Extract the [X, Y] coordinate from the center of the cell holding the provided text.  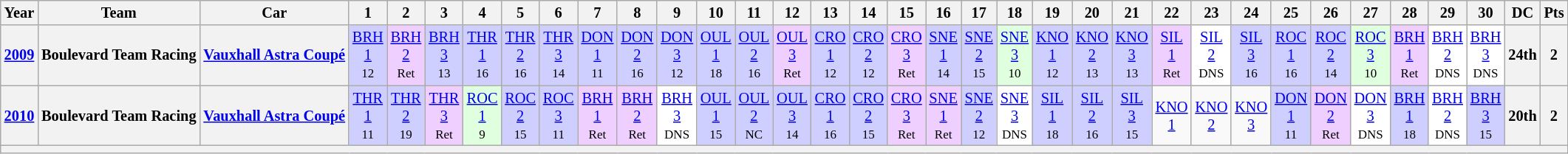
KNO2 [1211, 116]
20 [1092, 13]
SNE3DNS [1015, 116]
SNE1Ret [944, 116]
THR216 [520, 55]
1 [368, 13]
13 [831, 13]
ROC214 [1331, 55]
DC [1522, 13]
24 [1251, 13]
24th [1522, 55]
ROC311 [559, 116]
2010 [19, 116]
THR219 [406, 116]
DON216 [637, 55]
30 [1486, 13]
ROC19 [483, 116]
4 [483, 13]
27 [1371, 13]
KNO112 [1052, 55]
17 [979, 13]
Year [19, 13]
OUL2NC [754, 116]
CRO112 [831, 55]
9 [677, 13]
THR3Ret [444, 116]
THR314 [559, 55]
BRH313 [444, 55]
SNE114 [944, 55]
19 [1052, 13]
SIL216 [1092, 116]
OUL115 [716, 116]
Team [118, 13]
20th [1522, 116]
THR116 [483, 55]
SNE212 [979, 116]
3 [444, 13]
Pts [1555, 13]
SIL118 [1052, 116]
10 [716, 13]
25 [1291, 13]
Car [274, 13]
OUL216 [754, 55]
14 [868, 13]
SNE215 [979, 55]
15 [907, 13]
ROC215 [520, 116]
12 [792, 13]
THR111 [368, 116]
5 [520, 13]
CRO215 [868, 116]
CRO116 [831, 116]
16 [944, 13]
ROC116 [1291, 55]
11 [754, 13]
SIL316 [1251, 55]
29 [1448, 13]
DON312 [677, 55]
6 [559, 13]
BRH315 [1486, 116]
18 [1015, 13]
OUL314 [792, 116]
7 [598, 13]
26 [1331, 13]
BRH118 [1410, 116]
SIL315 [1132, 116]
KNO1 [1172, 116]
2009 [19, 55]
ROC310 [1371, 55]
DON3DNS [1371, 116]
8 [637, 13]
21 [1132, 13]
23 [1211, 13]
KNO213 [1092, 55]
KNO313 [1132, 55]
BRH112 [368, 55]
KNO3 [1251, 116]
SIL2DNS [1211, 55]
SNE310 [1015, 55]
DON2Ret [1331, 116]
22 [1172, 13]
OUL3Ret [792, 55]
SIL1Ret [1172, 55]
28 [1410, 13]
CRO212 [868, 55]
OUL118 [716, 55]
